Determine the (x, y) coordinate at the center of the cell enclosing the given text.  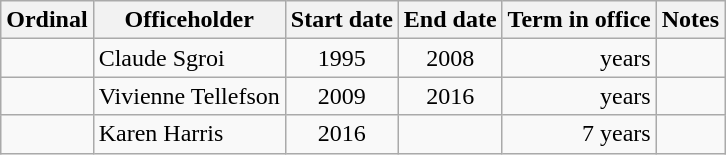
Notes (690, 20)
2008 (450, 58)
Term in office (579, 20)
Officeholder (189, 20)
1995 (342, 58)
Karen Harris (189, 134)
Vivienne Tellefson (189, 96)
7 years (579, 134)
Ordinal (47, 20)
2009 (342, 96)
Claude Sgroi (189, 58)
End date (450, 20)
Start date (342, 20)
